Find where the given text appears and provide that cell's center as (X, Y) coordinate. 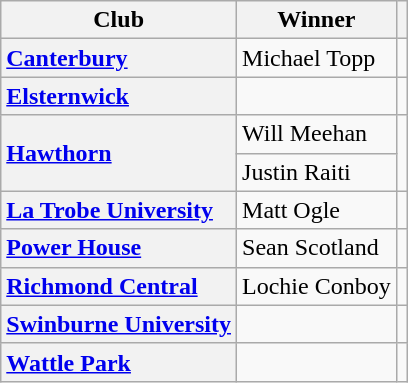
Sean Scotland (317, 248)
Canterbury (119, 58)
Winner (317, 20)
Matt Ogle (317, 210)
Power House (119, 248)
Club (119, 20)
La Trobe University (119, 210)
Richmond Central (119, 286)
Wattle Park (119, 362)
Lochie Conboy (317, 286)
Hawthorn (119, 153)
Swinburne University (119, 324)
Justin Raiti (317, 172)
Elsternwick (119, 96)
Will Meehan (317, 134)
Michael Topp (317, 58)
